Provide the [X, Y] coordinate of the cell's center where the given text is located.  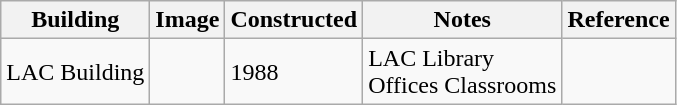
LAC LibraryOffices Classrooms [462, 72]
Image [188, 20]
Constructed [294, 20]
1988 [294, 72]
Reference [618, 20]
LAC Building [76, 72]
Notes [462, 20]
Building [76, 20]
